Scan for the cell matching the given text and deliver its (x, y) coordinate at center. 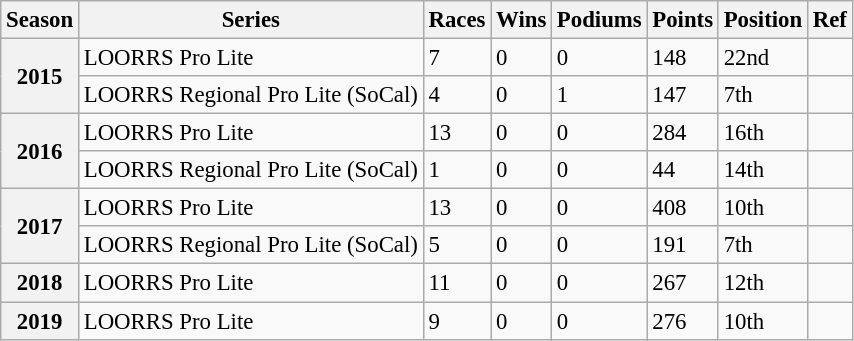
Position (762, 20)
Points (682, 20)
2018 (40, 283)
Ref (830, 20)
7 (457, 58)
2019 (40, 321)
148 (682, 58)
11 (457, 283)
Wins (522, 20)
408 (682, 208)
22nd (762, 58)
147 (682, 95)
14th (762, 170)
2016 (40, 152)
4 (457, 95)
284 (682, 133)
267 (682, 283)
2017 (40, 226)
Season (40, 20)
44 (682, 170)
276 (682, 321)
191 (682, 245)
9 (457, 321)
2015 (40, 76)
16th (762, 133)
5 (457, 245)
Series (250, 20)
12th (762, 283)
Podiums (600, 20)
Races (457, 20)
